Extract the [x, y] coordinate from the center of the cell holding the provided text.  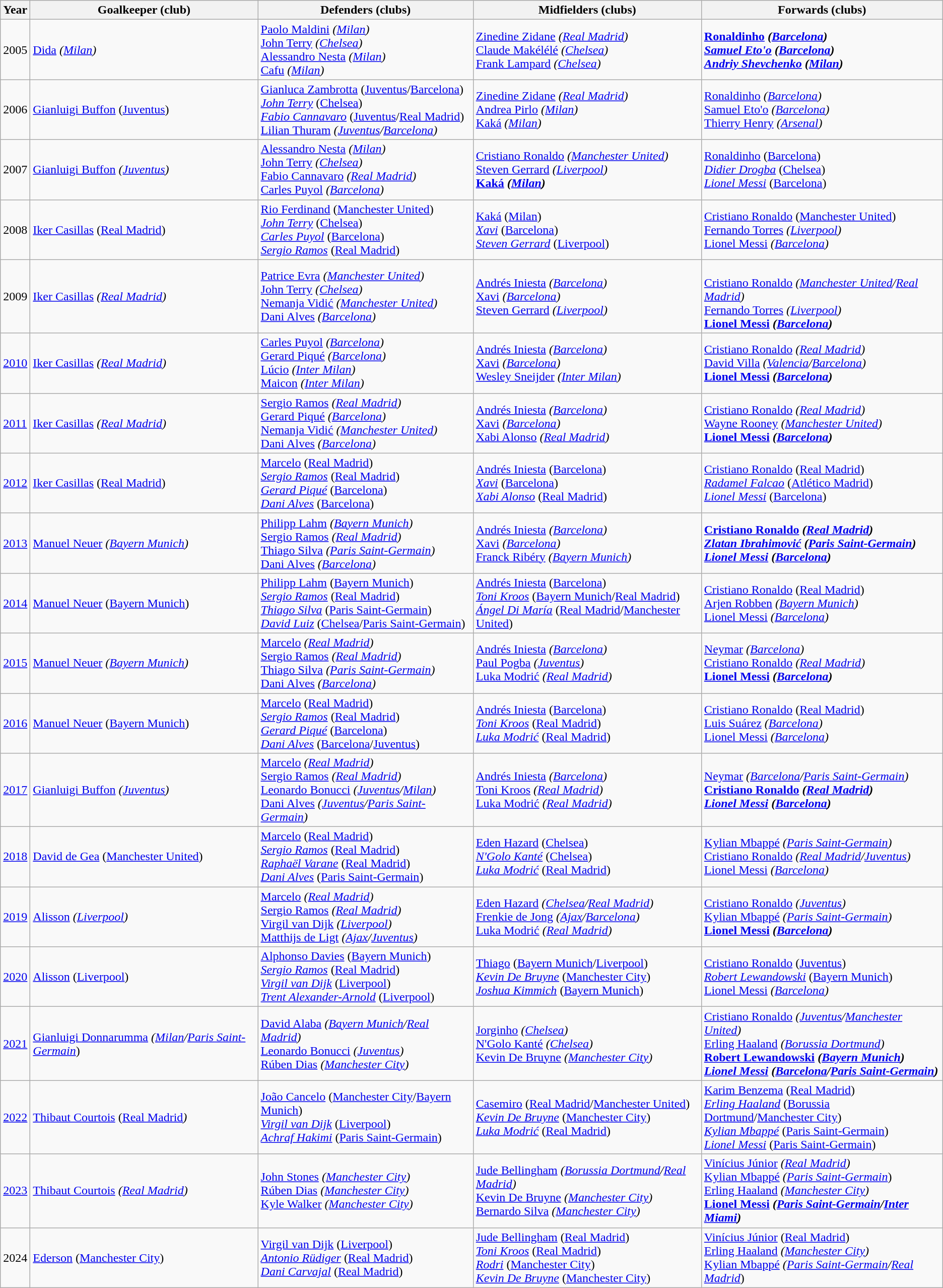
Ronaldinho (Barcelona) Didier Drogba (Chelsea) Lionel Messi (Barcelona) [822, 169]
Philipp Lahm (Bayern Munich) Sergio Ramos (Real Madrid) Thiago Silva (Paris Saint-Germain) Dani Alves (Barcelona) [366, 543]
Andrés Iniesta (Barcelona) Xavi (Barcelona) Wesley Sneijder (Inter Milan) [587, 363]
Ederson (Manchester City) [144, 1258]
2012 [15, 483]
Cristiano Ronaldo (Real Madrid) Luis Suárez (Barcelona) Lionel Messi (Barcelona) [822, 724]
2006 [15, 110]
2005 [15, 49]
Marcelo (Real Madrid) Sergio Ramos (Real Madrid) Virgil van Dijk (Liverpool) Matthijs de Ligt (Ajax/Juventus) [366, 917]
2021 [15, 1044]
Karim Benzema (Real Madrid) Erling Haaland (Borussia Dortmund/Manchester City) Kylian Mbappé (Paris Saint-Germain) Lionel Messi (Paris Saint-Germain) [822, 1117]
John Stones (Manchester City) Rúben Dias (Manchester City) Kyle Walker (Manchester City) [366, 1191]
João Cancelo (Manchester City/Bayern Munich) Virgil van Dijk (Liverpool) Achraf Hakimi (Paris Saint-Germain) [366, 1117]
Neymar (Barcelona/Paris Saint-Germain) Cristiano Ronaldo (Real Madrid) Lionel Messi (Barcelona) [822, 790]
Midfielders (clubs) [587, 10]
Alphonso Davies (Bayern Munich) Sergio Ramos (Real Madrid) Virgil van Dijk (Liverpool) Trent Alexander-Arnold (Liverpool) [366, 977]
2011 [15, 423]
Cristiano Ronaldo (Manchester United) Fernando Torres (Liverpool) Lionel Messi (Barcelona) [822, 230]
Cristiano Ronaldo (Manchester United/Real Madrid) Fernando Torres (Liverpool) Lionel Messi (Barcelona) [822, 296]
Thiago (Bayern Munich/Liverpool) Kevin De Bruyne (Manchester City) Joshua Kimmich (Bayern Munich) [587, 977]
Jude Bellingham (Borussia Dortmund/Real Madrid) Kevin De Bruyne (Manchester City) Bernardo Silva (Manchester City) [587, 1191]
Cristiano Ronaldo (Real Madrid) Radamel Falcao (Atlético Madrid) Lionel Messi (Barcelona) [822, 483]
2008 [15, 230]
Sergio Ramos (Real Madrid) Gerard Piqué (Barcelona) Nemanja Vidić (Manchester United) Dani Alves (Barcelona) [366, 423]
Forwards (clubs) [822, 10]
Gianluca Zambrotta (Juventus/Barcelona) John Terry (Chelsea) Fabio Cannavaro (Juventus/Real Madrid) Lilian Thuram (Juventus/Barcelona) [366, 110]
Paolo Maldini (Milan) John Terry (Chelsea) Alessandro Nesta (Milan) Cafu (Milan) [366, 49]
Ronaldinho (Barcelona) Samuel Eto'o (Barcelona) Andriy Shevchenko (Milan) [822, 49]
Year [15, 10]
2009 [15, 296]
2013 [15, 543]
Jude Bellingham (Real Madrid) Toni Kroos (Real Madrid) Rodri (Manchester City) Kevin De Bruyne (Manchester City) [587, 1258]
2023 [15, 1191]
Philipp Lahm (Bayern Munich) Sergio Ramos (Real Madrid) Thiago Silva (Paris Saint-Germain) David Luiz (Chelsea/Paris Saint-Germain) [366, 603]
Patrice Evra (Manchester United) John Terry (Chelsea) Nemanja Vidić (Manchester United) Dani Alves (Barcelona) [366, 296]
Marcelo (Real Madrid) Sergio Ramos (Real Madrid) Gerard Piqué (Barcelona) Dani Alves (Barcelona/Juventus) [366, 724]
Neymar (Barcelona) Cristiano Ronaldo (Real Madrid) Lionel Messi (Barcelona) [822, 663]
Marcelo (Real Madrid) Sergio Ramos (Real Madrid) Gerard Piqué (Barcelona) Dani Alves (Barcelona) [366, 483]
Andrés Iniesta (Barcelona) Toni Kroos (Bayern Munich/Real Madrid) Ángel Di María (Real Madrid/Manchester United) [587, 603]
Cristiano Ronaldo (Real Madrid) Arjen Robben (Bayern Munich) Lionel Messi (Barcelona) [822, 603]
Carles Puyol (Barcelona) Gerard Piqué (Barcelona) Lúcio (Inter Milan) Maicon (Inter Milan) [366, 363]
Jorginho (Chelsea) N'Golo Kanté (Chelsea) Kevin De Bruyne (Manchester City) [587, 1044]
Marcelo (Real Madrid) Sergio Ramos (Real Madrid) Thiago Silva (Paris Saint-Germain) Dani Alves (Barcelona) [366, 663]
Andrés Iniesta (Barcelona) Xavi (Barcelona) Franck Ribéry (Bayern Munich) [587, 543]
2020 [15, 977]
2007 [15, 169]
Cristiano Ronaldo (Juventus) Robert Lewandowski (Bayern Munich) Lionel Messi (Barcelona) [822, 977]
Cristiano Ronaldo (Real Madrid) Wayne Rooney (Manchester United) Lionel Messi (Barcelona) [822, 423]
Zinedine Zidane (Real Madrid) Claude Makélélé (Chelsea) Frank Lampard (Chelsea) [587, 49]
Virgil van Dijk (Liverpool) Antonio Rüdiger (Real Madrid) Dani Carvajal (Real Madrid) [366, 1258]
2016 [15, 724]
Casemiro (Real Madrid/Manchester United) Kevin De Bruyne (Manchester City) Luka Modrić (Real Madrid) [587, 1117]
Zinedine Zidane (Real Madrid) Andrea Pirlo (Milan) Kaká (Milan) [587, 110]
Kaká (Milan) Xavi (Barcelona) Steven Gerrard (Liverpool) [587, 230]
2018 [15, 857]
Ronaldinho (Barcelona) Samuel Eto'o (Barcelona) Thierry Henry (Arsenal) [822, 110]
Gianluigi Donnarumma (Milan/Paris Saint-Germain) [144, 1044]
Vinícius Júnior (Real Madrid) Kylian Mbappé (Paris Saint-Germain) Erling Haaland (Manchester City) Lionel Messi (Paris Saint-Germain/Inter Miami) [822, 1191]
Goalkeeper (club) [144, 10]
Eden Hazard (Chelsea) N'Golo Kanté (Chelsea) Luka Modrić (Real Madrid) [587, 857]
Dida (Milan) [144, 49]
2015 [15, 663]
Andrés Iniesta (Barcelona) Paul Pogba (Juventus) Luka Modrić (Real Madrid) [587, 663]
2010 [15, 363]
Cristiano Ronaldo (Manchester United) Steven Gerrard (Liverpool) Kaká (Milan) [587, 169]
Cristiano Ronaldo (Real Madrid) David Villa (Valencia/Barcelona) Lionel Messi (Barcelona) [822, 363]
Marcelo (Real Madrid) Sergio Ramos (Real Madrid) Raphaël Varane (Real Madrid) Dani Alves (Paris Saint-Germain) [366, 857]
Rio Ferdinand (Manchester United) John Terry (Chelsea) Carles Puyol (Barcelona) Sergio Ramos (Real Madrid) [366, 230]
David de Gea (Manchester United) [144, 857]
2019 [15, 917]
2024 [15, 1258]
2017 [15, 790]
Defenders (clubs) [366, 10]
Eden Hazard (Chelsea/Real Madrid) Frenkie de Jong (Ajax/Barcelona) Luka Modrić (Real Madrid) [587, 917]
2022 [15, 1117]
David Alaba (Bayern Munich/Real Madrid) Leonardo Bonucci (Juventus) Rúben Dias (Manchester City) [366, 1044]
Cristiano Ronaldo (Real Madrid) Zlatan Ibrahimović (Paris Saint-Germain) Lionel Messi (Barcelona) [822, 543]
Cristiano Ronaldo (Juventus) Kylian Mbappé (Paris Saint-Germain) Lionel Messi (Barcelona) [822, 917]
2014 [15, 603]
Vinícius Júnior (Real Madrid) Erling Haaland (Manchester City) Kylian Mbappé (Paris Saint-Germain/Real Madrid) [822, 1258]
Andrés Iniesta (Barcelona) Xavi (Barcelona) Steven Gerrard (Liverpool) [587, 296]
Kylian Mbappé (Paris Saint-Germain) Cristiano Ronaldo (Real Madrid/Juventus) Lionel Messi (Barcelona) [822, 857]
Marcelo (Real Madrid) Sergio Ramos (Real Madrid) Leonardo Bonucci (Juventus/Milan) Dani Alves (Juventus/Paris Saint-Germain) [366, 790]
Alessandro Nesta (Milan) John Terry (Chelsea) Fabio Cannavaro (Real Madrid) Carles Puyol (Barcelona) [366, 169]
